From the cell containing the given text, extract its center point as (X, Y) coordinate. 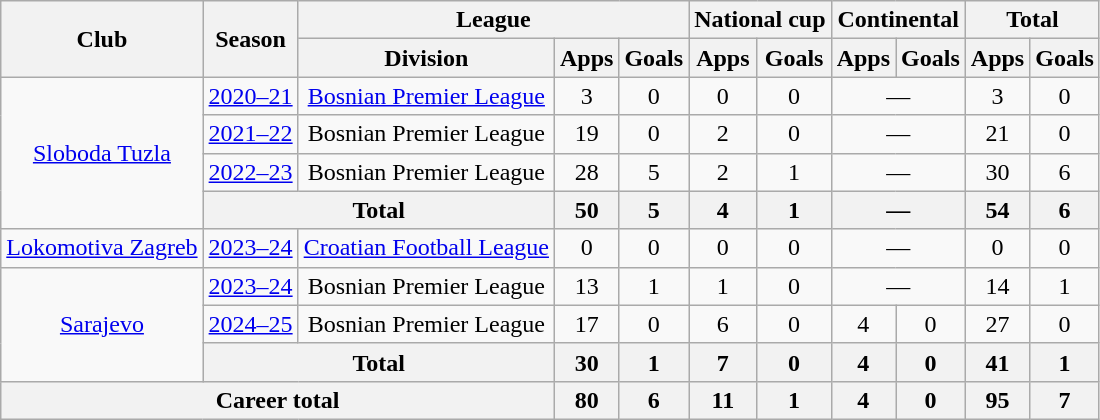
28 (586, 172)
2020–21 (250, 96)
13 (586, 286)
50 (586, 210)
Sloboda Tuzla (102, 153)
League (494, 20)
19 (586, 134)
National cup (760, 20)
Club (102, 39)
Croatian Football League (426, 248)
Career total (278, 400)
Continental (898, 20)
14 (997, 286)
17 (586, 324)
80 (586, 400)
11 (723, 400)
41 (997, 362)
Season (250, 39)
Sarajevo (102, 324)
2022–23 (250, 172)
21 (997, 134)
54 (997, 210)
Lokomotiva Zagreb (102, 248)
95 (997, 400)
Division (426, 58)
2024–25 (250, 324)
27 (997, 324)
2021–22 (250, 134)
